Search for the cell housing the specified text and yield its (X, Y) center coordinate. 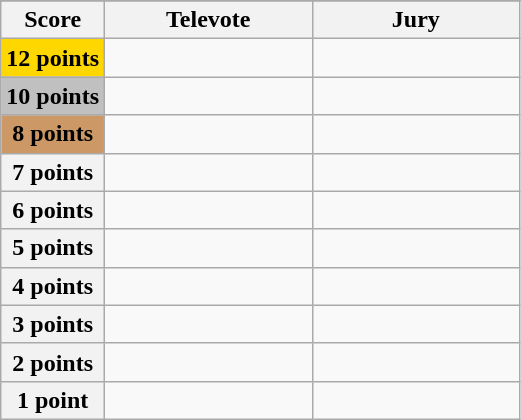
2 points (53, 362)
8 points (53, 134)
Jury (416, 20)
Score (53, 20)
Televote (209, 20)
7 points (53, 172)
1 point (53, 400)
4 points (53, 286)
3 points (53, 324)
5 points (53, 248)
6 points (53, 210)
10 points (53, 96)
12 points (53, 58)
